Find where the given text appears and provide that cell's center as [X, Y] coordinate. 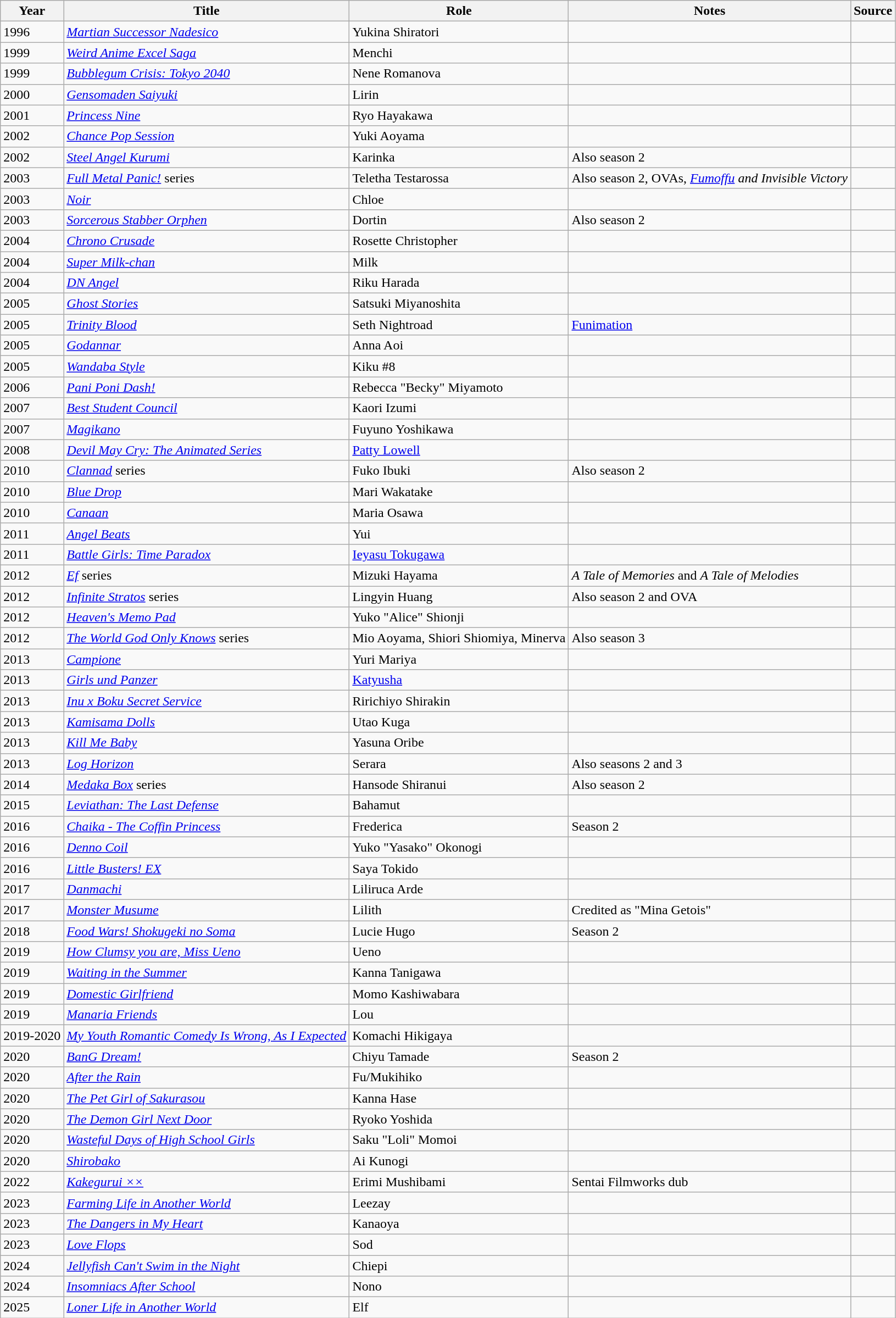
Best Student Council [207, 408]
2025 [32, 1308]
Kanaoya [459, 1224]
Title [207, 11]
DN Angel [207, 283]
Chaika - The Coffin Princess [207, 826]
Angel Beats [207, 533]
Fuyuno Yoshikawa [459, 429]
Rosette Christopher [459, 241]
The Pet Girl of Sakurasou [207, 1098]
Devil May Cry: The Animated Series [207, 450]
Elf [459, 1308]
Magikano [207, 429]
Canaan [207, 513]
Yuri Mariya [459, 659]
Little Busters! EX [207, 868]
Role [459, 11]
Credited as "Mina Getois" [710, 910]
Also seasons 2 and 3 [710, 764]
Liliruca Arde [459, 889]
1996 [32, 32]
Patty Lowell [459, 450]
2006 [32, 387]
Bahamut [459, 805]
2018 [32, 931]
Nono [459, 1287]
Year [32, 11]
Insomniacs After School [207, 1287]
Lilith [459, 910]
Full Metal Panic! series [207, 178]
Clannad series [207, 471]
2000 [32, 94]
Jellyfish Can't Swim in the Night [207, 1265]
Mari Wakatake [459, 492]
Chance Pop Session [207, 136]
Yui [459, 533]
Loner Life in Another World [207, 1308]
Yuko "Yasako" Okonogi [459, 847]
Love Flops [207, 1244]
Also season 2 and OVA [710, 596]
Martian Successor Nadesico [207, 32]
Fuko Ibuki [459, 471]
Chiyu Tamade [459, 1056]
The Dangers in My Heart [207, 1224]
Kakegurui ×× [207, 1182]
Teletha Testarossa [459, 178]
Maria Osawa [459, 513]
2022 [32, 1182]
Dortin [459, 220]
Ryoko Yoshida [459, 1119]
Also season 2, OVAs, Fumoffu and Invisible Victory [710, 178]
Battle Girls: Time Paradox [207, 554]
Lou [459, 1015]
How Clumsy you are, Miss Ueno [207, 952]
Fu/Mukihiko [459, 1077]
Yuko "Alice" Shionji [459, 618]
Kaori Izumi [459, 408]
Heaven's Memo Pad [207, 618]
Erimi Mushibami [459, 1182]
Kill Me Baby [207, 743]
Danmachi [207, 889]
Shirobako [207, 1161]
Infinite Stratos series [207, 596]
Notes [710, 11]
Chloe [459, 199]
Blue Drop [207, 492]
Milk [459, 262]
2019-2020 [32, 1036]
Sorcerous Stabber Orphen [207, 220]
Saya Tokido [459, 868]
Ef series [207, 575]
Bubblegum Crisis: Tokyo 2040 [207, 74]
Chrono Crusade [207, 241]
A Tale of Memories and A Tale of Melodies [710, 575]
Lirin [459, 94]
Katyusha [459, 680]
Steel Angel Kurumi [207, 157]
Chiepi [459, 1265]
Campione [207, 659]
Yasuna Oribe [459, 743]
My Youth Romantic Comedy Is Wrong, As I Expected [207, 1036]
Kiku #8 [459, 366]
Monster Musume [207, 910]
Momo Kashiwabara [459, 994]
The Demon Girl Next Door [207, 1119]
Serara [459, 764]
Hansode Shiranui [459, 785]
2014 [32, 785]
Pani Poni Dash! [207, 387]
Menchi [459, 53]
Denno Coil [207, 847]
Farming Life in Another World [207, 1203]
Ririchiyo Shirakin [459, 701]
Princess Nine [207, 115]
Godannar [207, 346]
Wasteful Days of High School Girls [207, 1140]
Leviathan: The Last Defense [207, 805]
Leezay [459, 1203]
Mio Aoyama, Shiori Shiomiya, Minerva [459, 638]
The World God Only Knows series [207, 638]
Domestic Girlfriend [207, 994]
Lucie Hugo [459, 931]
Rebecca "Becky" Miyamoto [459, 387]
Waiting in the Summer [207, 973]
Nene Romanova [459, 74]
Super Milk-chan [207, 262]
Saku "Loli" Momoi [459, 1140]
Kamisama Dolls [207, 722]
2015 [32, 805]
Girls und Panzer [207, 680]
Karinka [459, 157]
Ghost Stories [207, 304]
Yukina Shiratori [459, 32]
Medaka Box series [207, 785]
After the Rain [207, 1077]
Weird Anime Excel Saga [207, 53]
Trinity Blood [207, 325]
Kanna Hase [459, 1098]
2001 [32, 115]
Satsuki Miyanoshita [459, 304]
Wandaba Style [207, 366]
Food Wars! Shokugeki no Soma [207, 931]
Manaria Friends [207, 1015]
Seth Nightroad [459, 325]
Komachi Hikigaya [459, 1036]
Mizuki Hayama [459, 575]
Utao Kuga [459, 722]
Log Horizon [207, 764]
Yuki Aoyama [459, 136]
Ueno [459, 952]
Sod [459, 1244]
Anna Aoi [459, 346]
Sentai Filmworks dub [710, 1182]
Ieyasu Tokugawa [459, 554]
Also season 3 [710, 638]
Funimation [710, 325]
Lingyin Huang [459, 596]
Ryo Hayakawa [459, 115]
2008 [32, 450]
Kanna Tanigawa [459, 973]
Inu x Boku Secret Service [207, 701]
Gensomaden Saiyuki [207, 94]
Ai Kunogi [459, 1161]
Frederica [459, 826]
BanG Dream! [207, 1056]
Riku Harada [459, 283]
Source [872, 11]
Noir [207, 199]
